Detect which cell encompasses the target text, then output its (X, Y) center coordinate. 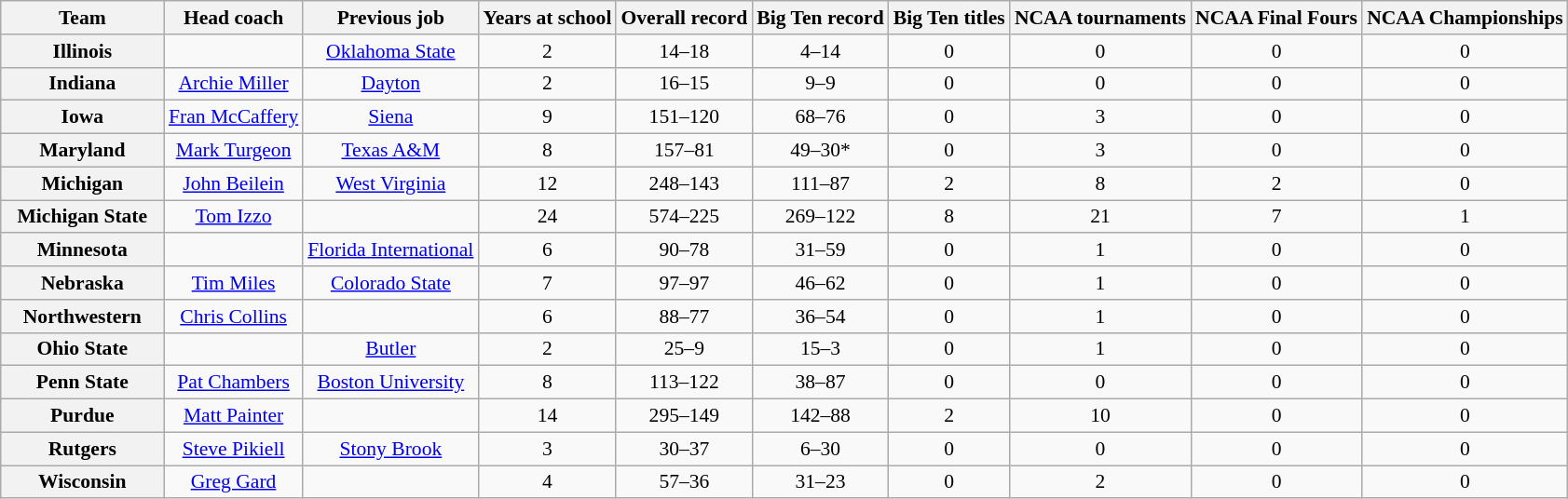
Boston University (390, 383)
Big Ten titles (949, 18)
97–97 (684, 283)
Stony Brook (390, 449)
Pat Chambers (233, 383)
Wisconsin (82, 482)
24 (547, 217)
Michigan (82, 183)
88–77 (684, 317)
Florida International (390, 250)
Mark Turgeon (233, 151)
NCAA Final Fours (1276, 18)
Siena (390, 117)
14 (547, 416)
Matt Painter (233, 416)
Overall record (684, 18)
269–122 (820, 217)
Butler (390, 349)
113–122 (684, 383)
Greg Gard (233, 482)
248–143 (684, 183)
Team (82, 18)
31–23 (820, 482)
Maryland (82, 151)
36–54 (820, 317)
Previous job (390, 18)
111–87 (820, 183)
Penn State (82, 383)
Archie Miller (233, 84)
21 (1100, 217)
295–149 (684, 416)
49–30* (820, 151)
NCAA Championships (1465, 18)
Years at school (547, 18)
4 (547, 482)
16–15 (684, 84)
151–120 (684, 117)
14–18 (684, 51)
NCAA tournaments (1100, 18)
Rutgers (82, 449)
Illinois (82, 51)
West Virginia (390, 183)
Dayton (390, 84)
10 (1100, 416)
142–88 (820, 416)
Ohio State (82, 349)
Indiana (82, 84)
90–78 (684, 250)
30–37 (684, 449)
25–9 (684, 349)
68–76 (820, 117)
4–14 (820, 51)
John Beilein (233, 183)
6–30 (820, 449)
Steve Pikiell (233, 449)
Michigan State (82, 217)
Fran McCaffery (233, 117)
157–81 (684, 151)
Purdue (82, 416)
38–87 (820, 383)
46–62 (820, 283)
9 (547, 117)
Nebraska (82, 283)
Colorado State (390, 283)
31–59 (820, 250)
9–9 (820, 84)
Chris Collins (233, 317)
Head coach (233, 18)
Tom Izzo (233, 217)
574–225 (684, 217)
15–3 (820, 349)
Big Ten record (820, 18)
Texas A&M (390, 151)
Northwestern (82, 317)
57–36 (684, 482)
Oklahoma State (390, 51)
12 (547, 183)
Minnesota (82, 250)
Iowa (82, 117)
Tim Miles (233, 283)
